Pinpoint the cell where the given text exists, returning its (X, Y) midpoint coordinate. 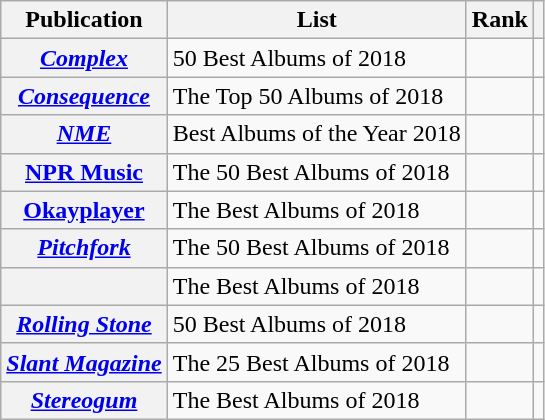
Best Albums of the Year 2018 (316, 134)
NPR Music (84, 172)
Consequence (84, 96)
Rolling Stone (84, 324)
Slant Magazine (84, 362)
Rank (500, 20)
Stereogum (84, 400)
The 25 Best Albums of 2018 (316, 362)
NME (84, 134)
Okayplayer (84, 210)
Publication (84, 20)
List (316, 20)
Pitchfork (84, 248)
Complex (84, 58)
The Top 50 Albums of 2018 (316, 96)
